Pinpoint the cell where the given text exists, returning its (x, y) midpoint coordinate. 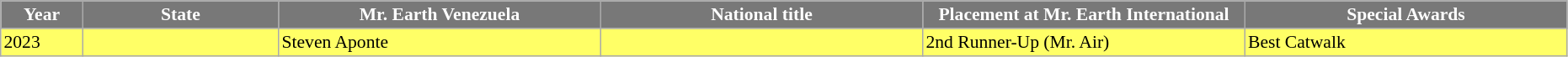
Steven Aponte (440, 42)
Year (42, 15)
2nd Runner-Up (Mr. Air) (1084, 42)
2023 (42, 42)
State (180, 15)
Mr. Earth Venezuela (440, 15)
Placement at Mr. Earth International (1084, 15)
Best Catwalk (1405, 42)
National title (761, 15)
Special Awards (1405, 15)
